Search for the cell housing the specified text and yield its [X, Y] center coordinate. 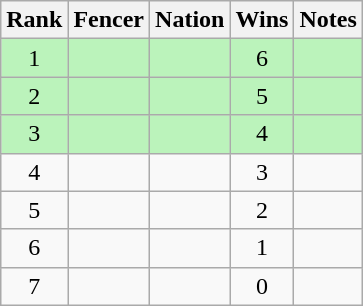
Nation [190, 20]
0 [262, 286]
Fencer [109, 20]
7 [34, 286]
Rank [34, 20]
Wins [262, 20]
Notes [328, 20]
